Return (x, y) of the center of cell containing provided text 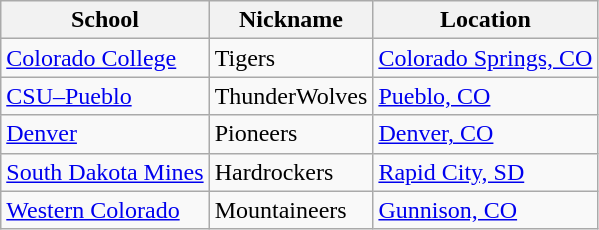
Colorado College (105, 58)
CSU–Pueblo (105, 96)
Western Colorado (105, 210)
Mountaineers (291, 210)
Tigers (291, 58)
Colorado Springs, CO (486, 58)
Gunnison, CO (486, 210)
Denver, CO (486, 134)
Nickname (291, 20)
Pioneers (291, 134)
Hardrockers (291, 172)
School (105, 20)
South Dakota Mines (105, 172)
Location (486, 20)
Rapid City, SD (486, 172)
ThunderWolves (291, 96)
Denver (105, 134)
Pueblo, CO (486, 96)
